Search for the cell housing the specified text and yield its [X, Y] center coordinate. 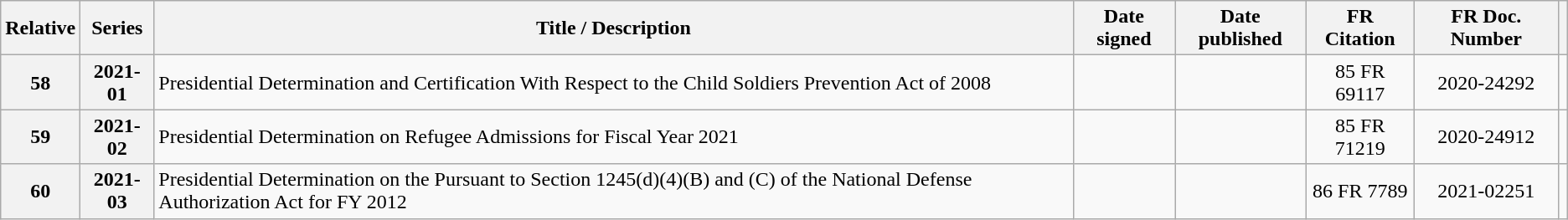
2020-24292 [1487, 82]
Presidential Determination and Certification With Respect to the Child Soldiers Prevention Act of 2008 [613, 82]
Date published [1240, 28]
85 FR 71219 [1360, 137]
Title / Description [613, 28]
59 [40, 137]
2020-24912 [1487, 137]
Relative [40, 28]
60 [40, 191]
FR Citation [1360, 28]
Presidential Determination on Refugee Admissions for Fiscal Year 2021 [613, 137]
2021-02 [117, 137]
2021-03 [117, 191]
FR Doc. Number [1487, 28]
Series [117, 28]
86 FR 7789 [1360, 191]
58 [40, 82]
2021-01 [117, 82]
Date signed [1124, 28]
2021-02251 [1487, 191]
Presidential Determination on the Pursuant to Section 1245(d)(4)(B) and (C) of the National Defense Authorization Act for FY 2012 [613, 191]
85 FR 69117 [1360, 82]
